Pinpoint the cell where the given text exists, returning its (X, Y) midpoint coordinate. 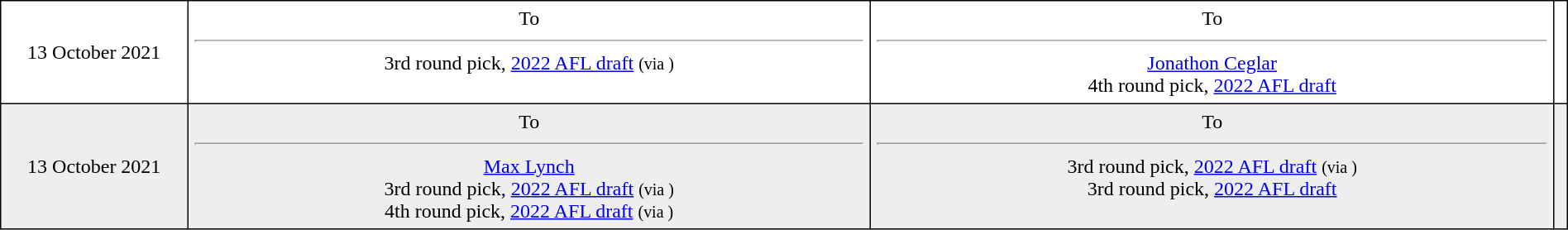
To Max Lynch 3rd round pick, 2022 AFL draft (via ) 4th round pick, 2022 AFL draft (via ) (529, 166)
To 3rd round pick, 2022 AFL draft (via ) 3rd round pick, 2022 AFL draft (1212, 166)
To Jonathon Ceglar 4th round pick, 2022 AFL draft (1212, 52)
To 3rd round pick, 2022 AFL draft (via ) (529, 52)
